Return (x, y) of the center of cell containing provided text 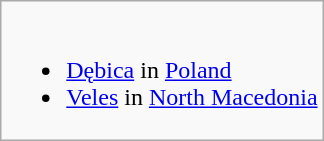
Dębica in Poland Veles in North Macedonia (162, 71)
